Extract the (x, y) coordinate from the center of the cell holding the provided text.  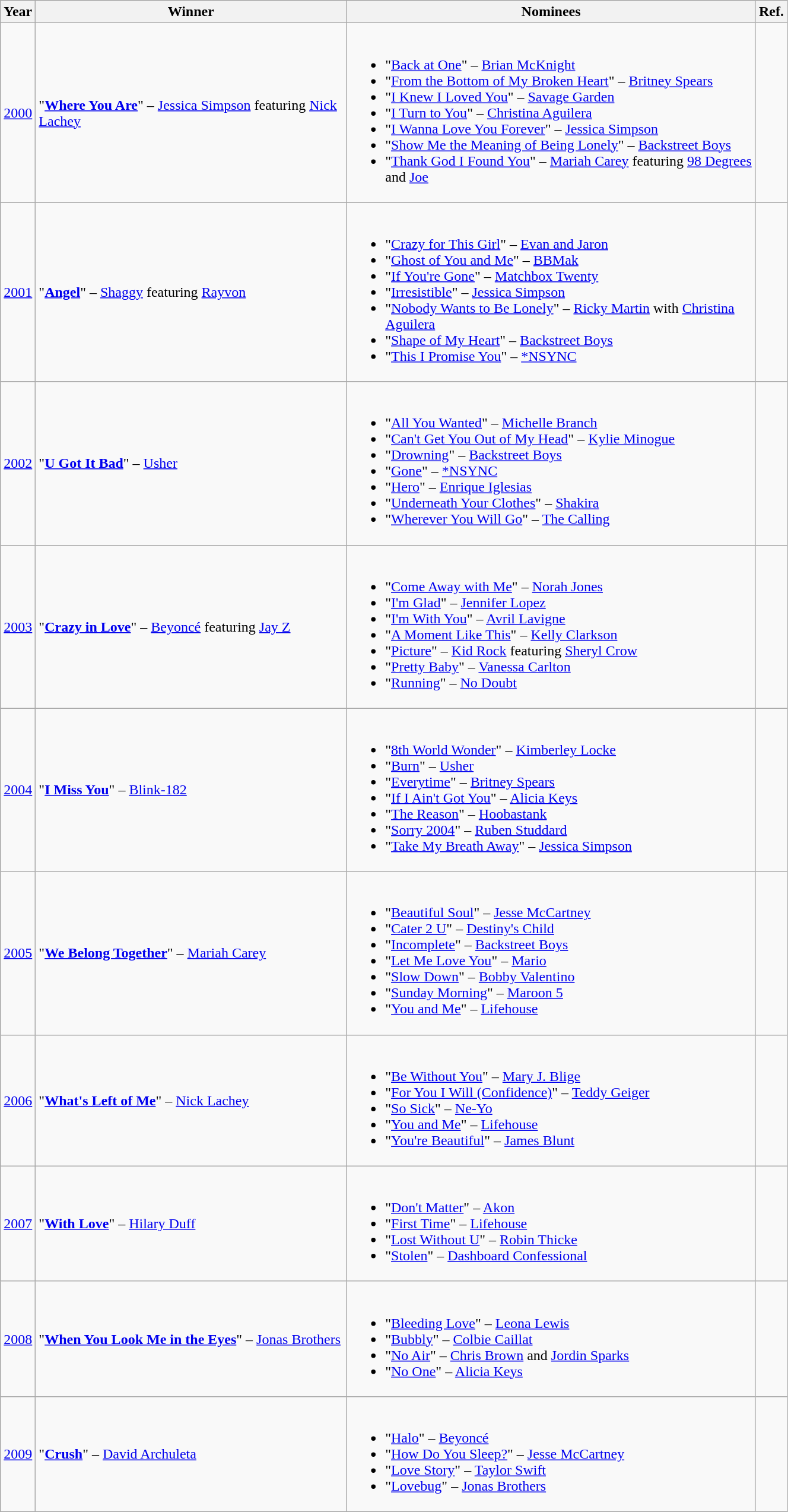
2007 (18, 1223)
"Halo" – Beyoncé"How Do You Sleep?" – Jesse McCartney"Love Story" – Taylor Swift"Lovebug" – Jonas Brothers (551, 1454)
2001 (18, 292)
"Be Without You" – Mary J. Blige"For You I Will (Confidence)" – Teddy Geiger"So Sick" – Ne-Yo"You and Me" – Lifehouse"You're Beautiful" – James Blunt (551, 1101)
2009 (18, 1454)
2003 (18, 627)
"Crush" – David Archuleta (191, 1454)
"Bleeding Love" – Leona Lewis"Bubbly" – Colbie Caillat"No Air" – Chris Brown and Jordin Sparks"No One" – Alicia Keys (551, 1339)
Year (18, 12)
2000 (18, 113)
2005 (18, 953)
"Don't Matter" – Akon"First Time" – Lifehouse"Lost Without U" – Robin Thicke"Stolen" – Dashboard Confessional (551, 1223)
"I Miss You" – Blink-182 (191, 790)
Ref. (771, 12)
2006 (18, 1101)
"What's Left of Me" – Nick Lachey (191, 1101)
"Where You Are" – Jessica Simpson featuring Nick Lachey (191, 113)
Nominees (551, 12)
"Crazy in Love" – Beyoncé featuring Jay Z (191, 627)
"We Belong Together" – Mariah Carey (191, 953)
"When You Look Me in the Eyes" – Jonas Brothers (191, 1339)
"U Got It Bad" – Usher (191, 463)
2002 (18, 463)
"Angel" – Shaggy featuring Rayvon (191, 292)
"With Love" – Hilary Duff (191, 1223)
2004 (18, 790)
Winner (191, 12)
2008 (18, 1339)
